Capture the cell that displays the provided text and extract its [x, y] central coordinate. 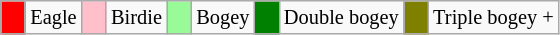
Bogey [222, 17]
Birdie [136, 17]
Triple bogey + [493, 17]
Eagle [53, 17]
Double bogey [342, 17]
